Search for the cell housing the specified text and yield its (X, Y) center coordinate. 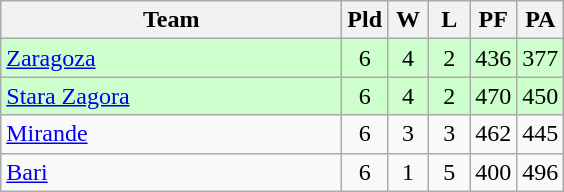
450 (540, 96)
377 (540, 58)
PF (494, 20)
Mirande (172, 134)
462 (494, 134)
Stara Zagora (172, 96)
445 (540, 134)
1 (408, 172)
Zaragoza (172, 58)
L (450, 20)
400 (494, 172)
5 (450, 172)
W (408, 20)
Bari (172, 172)
496 (540, 172)
Team (172, 20)
470 (494, 96)
PA (540, 20)
436 (494, 58)
Pld (365, 20)
